Return (x, y) of the center of cell containing provided text 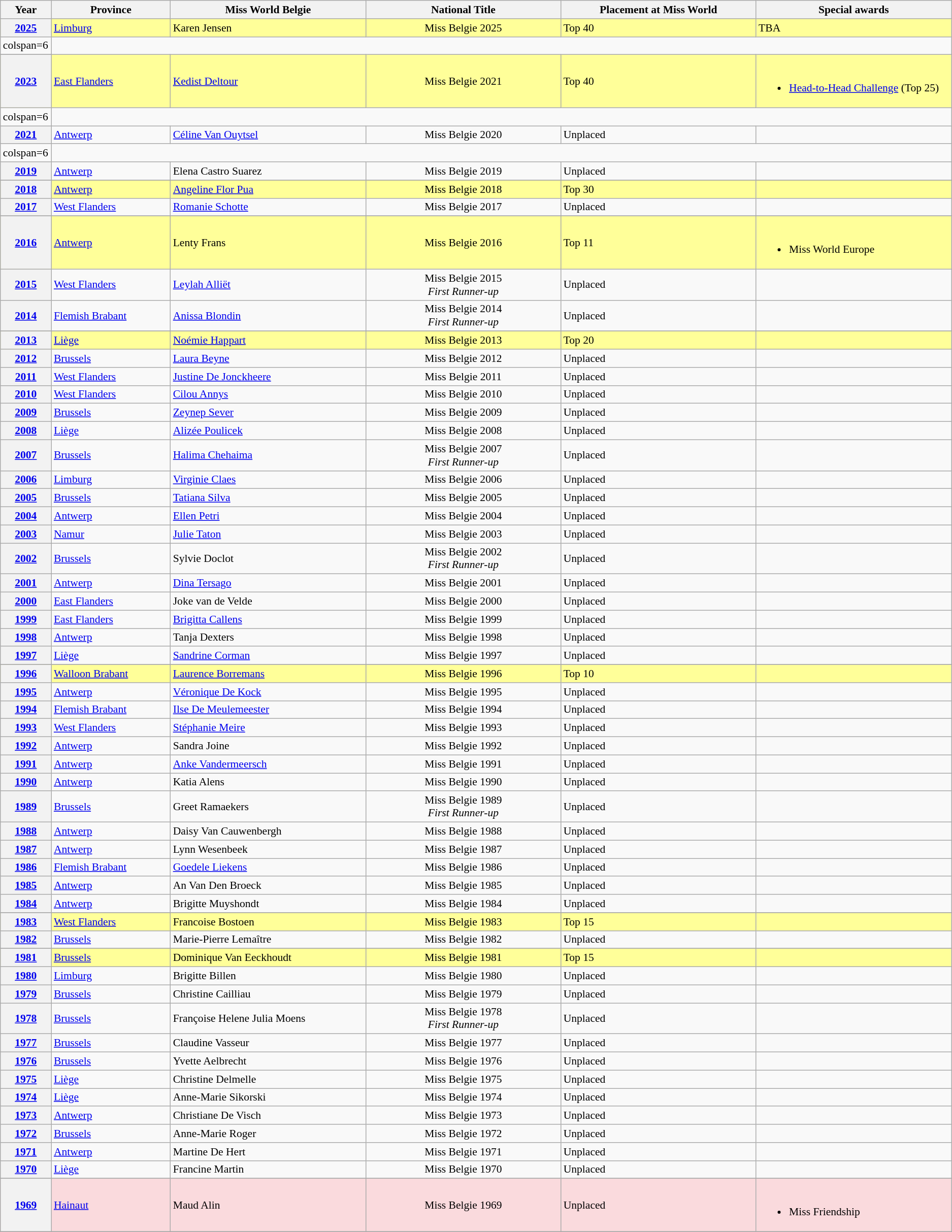
Francoise Bostoen (268, 922)
Laurence Borremans (268, 674)
Ilse De Meulemeester (268, 710)
Maud Alin (268, 1205)
2010 (26, 394)
2007 (26, 455)
1984 (26, 904)
Miss Belgie 1985 (463, 886)
1981 (26, 958)
1997 (26, 656)
Leylah Alliët (268, 284)
2014 (26, 316)
Anne-Marie Roger (268, 1134)
1977 (26, 1043)
Katia Alens (268, 782)
1976 (26, 1061)
2005 (26, 498)
Miss Belgie 1974 (463, 1097)
Françoise Helene Julia Moens (268, 1018)
2015 (26, 284)
Miss Belgie 1969 (463, 1205)
1999 (26, 619)
Miss Belgie 2001 (463, 583)
2012 (26, 358)
Miss Belgie 1982 (463, 940)
1994 (26, 710)
Ellen Petri (268, 516)
Miss Belgie 1971 (463, 1152)
Miss Belgie 1994 (463, 710)
1991 (26, 764)
Daisy Van Cauwenbergh (268, 831)
Miss Belgie 1972 (463, 1134)
Miss Belgie 1977 (463, 1043)
2017 (26, 207)
Miss Belgie 2015First Runner-up (463, 284)
1983 (26, 922)
Greet Ramaekers (268, 807)
Noémie Happart (268, 341)
Christine Delmelle (268, 1079)
2008 (26, 431)
Miss Belgie 2020 (463, 135)
Miss Belgie 2006 (463, 480)
Miss Belgie 2008 (463, 431)
Cilou Annys (268, 394)
Year (26, 10)
Miss Belgie 1996 (463, 674)
TBA (854, 28)
Julie Taton (268, 534)
Head-to-Head Challenge (Top 25) (854, 81)
Anke Vandermeersch (268, 764)
Joke van de Velde (268, 602)
Top 10 (659, 674)
2001 (26, 583)
2021 (26, 135)
1974 (26, 1097)
Miss Belgie 1992 (463, 746)
Alizée Poulicek (268, 431)
1970 (26, 1170)
1988 (26, 831)
Placement at Miss World (659, 10)
2006 (26, 480)
Zeynep Sever (268, 413)
Lenty Frans (268, 243)
2009 (26, 413)
Miss Belgie 1995 (463, 692)
Walloon Brabant (111, 674)
Miss Belgie 1997 (463, 656)
Miss Belgie 2019 (463, 171)
Stéphanie Meire (268, 728)
Céline Van Ouytsel (268, 135)
Miss Belgie 1978First Runner-up (463, 1018)
Miss Belgie 2025 (463, 28)
Miss Belgie 1989First Runner-up (463, 807)
1975 (26, 1079)
1986 (26, 868)
Brigitte Billen (268, 976)
Brigitte Muyshondt (268, 904)
Francine Martin (268, 1170)
Miss Belgie 2012 (463, 358)
Province (111, 10)
Miss Belgie 2003 (463, 534)
Miss Belgie 2017 (463, 207)
1972 (26, 1134)
1978 (26, 1018)
Miss World Europe (854, 243)
1973 (26, 1116)
Miss Friendship (854, 1205)
Miss Belgie 1979 (463, 994)
Sylvie Doclot (268, 558)
2019 (26, 171)
Miss Belgie 2009 (463, 413)
Anne-Marie Sikorski (268, 1097)
Hainaut (111, 1205)
Miss Belgie 1987 (463, 849)
1982 (26, 940)
2003 (26, 534)
1987 (26, 849)
1996 (26, 674)
Miss Belgie 2007First Runner-up (463, 455)
Miss Belgie 1980 (463, 976)
1989 (26, 807)
Miss Belgie 1991 (463, 764)
Yvette Aelbrecht (268, 1061)
Miss Belgie 2002First Runner-up (463, 558)
Virginie Claes (268, 480)
Special awards (854, 10)
Miss Belgie 2021 (463, 81)
Miss Belgie 2013 (463, 341)
2018 (26, 189)
Goedele Liekens (268, 868)
Miss Belgie 2016 (463, 243)
1969 (26, 1205)
1990 (26, 782)
2011 (26, 377)
1995 (26, 692)
Brigitta Callens (268, 619)
Karen Jensen (268, 28)
Miss Belgie 1998 (463, 638)
Miss Belgie 2000 (463, 602)
Miss Belgie 1981 (463, 958)
Sandrine Corman (268, 656)
Kedist Deltour (268, 81)
2013 (26, 341)
Tatiana Silva (268, 498)
Miss Belgie 2005 (463, 498)
2000 (26, 602)
1971 (26, 1152)
Tanja Dexters (268, 638)
Miss Belgie 2018 (463, 189)
Sandra Joine (268, 746)
Miss Belgie 1976 (463, 1061)
Anissa Blondin (268, 316)
Christiane De Visch (268, 1116)
Miss Belgie 1973 (463, 1116)
Lynn Wesenbeek (268, 849)
Miss Belgie 1993 (463, 728)
Miss Belgie 1975 (463, 1079)
Miss Belgie 1984 (463, 904)
National Title (463, 10)
Dominique Van Eeckhoudt (268, 958)
Laura Beyne (268, 358)
Miss World Belgie (268, 10)
Miss Belgie 2011 (463, 377)
Miss Belgie 2010 (463, 394)
Justine De Jonckheere (268, 377)
Top 20 (659, 341)
Miss Belgie 1999 (463, 619)
An Van Den Broeck (268, 886)
Marie-Pierre Lemaître (268, 940)
1993 (26, 728)
Miss Belgie 2014First Runner-up (463, 316)
Miss Belgie 2004 (463, 516)
Angeline Flor Pua (268, 189)
Claudine Vasseur (268, 1043)
Romanie Schotte (268, 207)
2023 (26, 81)
Christine Cailliau (268, 994)
2016 (26, 243)
Martine De Hert (268, 1152)
2025 (26, 28)
1998 (26, 638)
1992 (26, 746)
Elena Castro Suarez (268, 171)
Véronique De Kock (268, 692)
Top 30 (659, 189)
Dina Tersago (268, 583)
Miss Belgie 1988 (463, 831)
1985 (26, 886)
Miss Belgie 1983 (463, 922)
Miss Belgie 1986 (463, 868)
Top 11 (659, 243)
1979 (26, 994)
Halima Chehaima (268, 455)
Miss Belgie 1970 (463, 1170)
Namur (111, 534)
Miss Belgie 1990 (463, 782)
2002 (26, 558)
1980 (26, 976)
2004 (26, 516)
